Detect which cell encompasses the target text, then output its (X, Y) center coordinate. 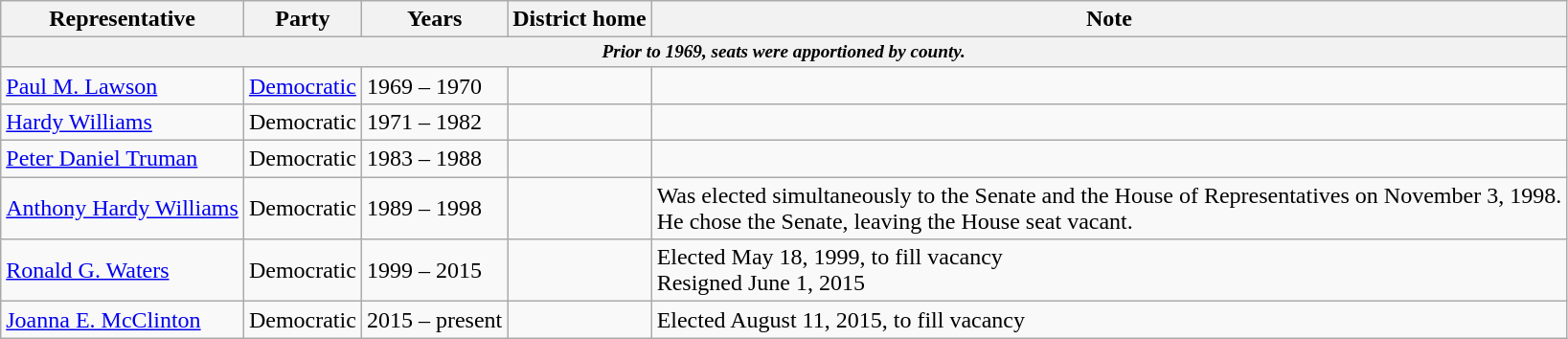
Was elected simultaneously to the Senate and the House of Representatives on November 3, 1998.He chose the Senate, leaving the House seat vacant. (1109, 209)
Joanna E. McClinton (123, 320)
1969 – 1970 (434, 85)
Prior to 1969, seats were apportioned by county. (784, 53)
Ronald G. Waters (123, 270)
Party (303, 19)
2015 – present (434, 320)
Representative (123, 19)
1983 – 1988 (434, 159)
Note (1109, 19)
1971 – 1982 (434, 123)
District home (579, 19)
Anthony Hardy Williams (123, 209)
Hardy Williams (123, 123)
Elected August 11, 2015, to fill vacancy (1109, 320)
Peter Daniel Truman (123, 159)
1999 – 2015 (434, 270)
1989 – 1998 (434, 209)
Elected May 18, 1999, to fill vacancy Resigned June 1, 2015 (1109, 270)
Years (434, 19)
Paul M. Lawson (123, 85)
